Output the [X, Y] coordinate of the center of the cell containing the given text.  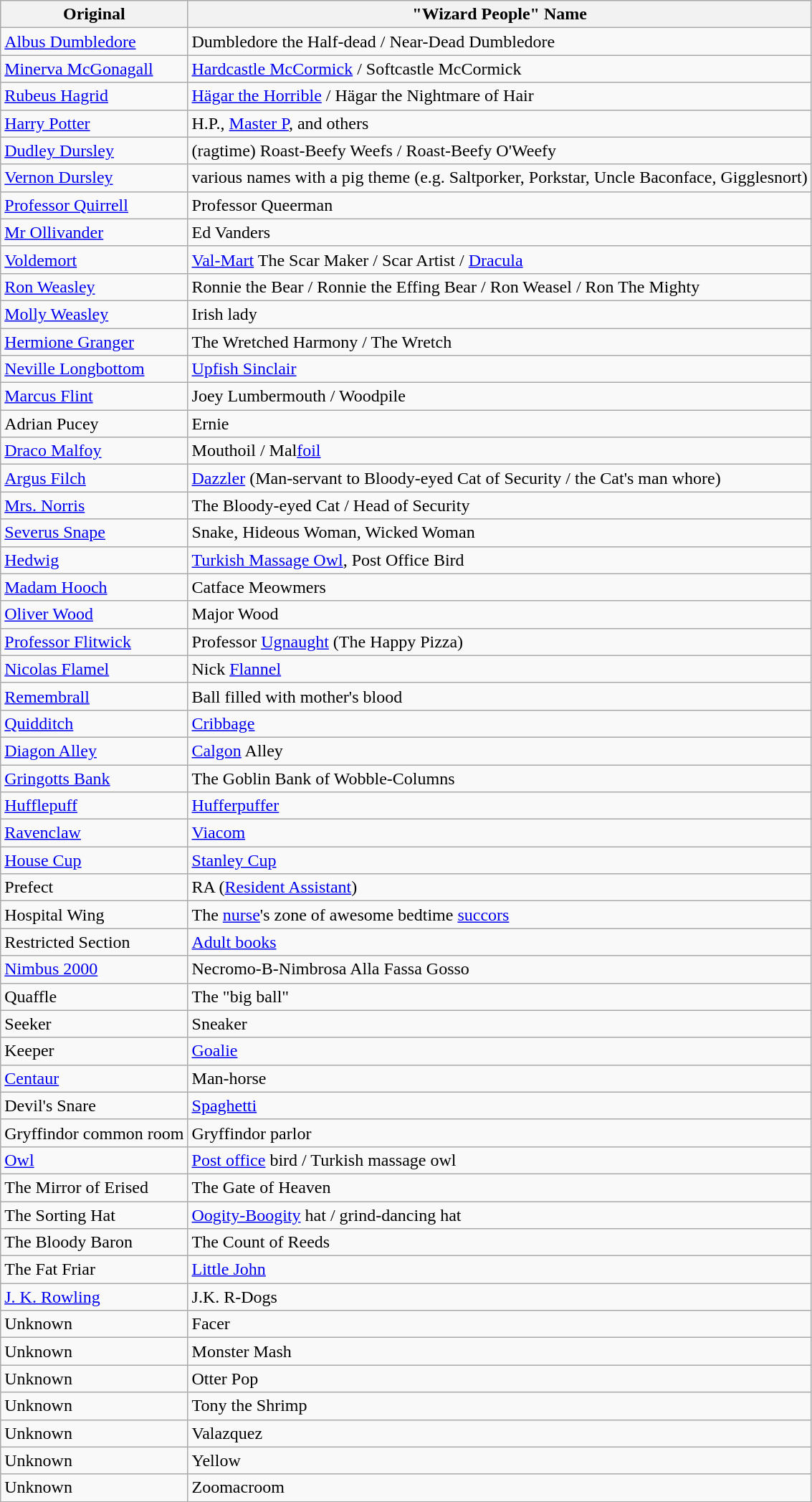
Ball filled with mother's blood [500, 696]
Adult books [500, 942]
Quidditch [95, 723]
Necromo-B-Nimbrosa Alla Fassa Gosso [500, 969]
Dudley Dursley [95, 151]
Joey Lumbermouth / Woodpile [500, 396]
The Gate of Heaven [500, 1187]
Spaghetti [500, 1106]
Gringotts Bank [95, 778]
The Count of Reeds [500, 1242]
Major Wood [500, 614]
Devil's Snare [95, 1106]
Hedwig [95, 560]
Sneaker [500, 1024]
The Sorting Hat [95, 1215]
Nick Flannel [500, 669]
Voldemort [95, 260]
RA (Resident Assistant) [500, 888]
various names with a pig theme (e.g. Saltporker, Porkstar, Uncle Baconface, Gigglesnort) [500, 178]
The Bloody-eyed Cat / Head of Security [500, 505]
(ragtime) Roast-Beefy Weefs / Roast-Beefy O'Weefy [500, 151]
Hufferpuffer [500, 806]
Adrian Pucey [95, 424]
Madam Hooch [95, 587]
Goalie [500, 1051]
Yellow [500, 1460]
Professor Quirrell [95, 205]
Molly Weasley [95, 314]
J.K. R-Dogs [500, 1297]
Tony the Shrimp [500, 1406]
Val-Mart The Scar Maker / Scar Artist / Dracula [500, 260]
Nicolas Flamel [95, 669]
Rubeus Hagrid [95, 96]
Zoomacroom [500, 1488]
Severus Snape [95, 533]
Gryffindor common room [95, 1133]
Argus Filch [95, 478]
Professor Ugnaught (The Happy Pizza) [500, 642]
Ed Vanders [500, 232]
Prefect [95, 888]
The Wretched Harmony / The Wretch [500, 342]
Upfish Sinclair [500, 369]
House Cup [95, 860]
Dumbledore the Half-dead / Near-Dead Dumbledore [500, 42]
Original [95, 14]
Cribbage [500, 723]
The Bloody Baron [95, 1242]
Oogity-Boogity hat / grind-dancing hat [500, 1215]
Professor Flitwick [95, 642]
Calgon Alley [500, 751]
Nimbus 2000 [95, 969]
Facer [500, 1324]
Otter Pop [500, 1379]
Remembrall [95, 696]
Catface Meowmers [500, 587]
Man-horse [500, 1078]
Hufflepuff [95, 806]
Hägar the Horrible / Hägar the Nightmare of Hair [500, 96]
"Wizard People" Name [500, 14]
Ronnie the Bear / Ronnie the Effing Bear / Ron Weasel / Ron The Mighty [500, 287]
Quaffle [95, 997]
Mr Ollivander [95, 232]
Monster Mash [500, 1351]
Ron Weasley [95, 287]
Little John [500, 1270]
Seeker [95, 1024]
Mouthoil / Malfoil [500, 451]
Hardcastle McCormick / Softcastle McCormick [500, 69]
Mrs. Norris [95, 505]
Draco Malfoy [95, 451]
Minerva McGonagall [95, 69]
The Mirror of Erised [95, 1187]
Vernon Dursley [95, 178]
The nurse's zone of awesome bedtime succors [500, 915]
Snake, Hideous Woman, Wicked Woman [500, 533]
Viacom [500, 833]
Harry Potter [95, 123]
Neville Longbottom [95, 369]
Hermione Granger [95, 342]
Dazzler (Man-servant to Bloody-eyed Cat of Security / the Cat's man whore) [500, 478]
Gryffindor parlor [500, 1133]
Oliver Wood [95, 614]
Restricted Section [95, 942]
Post office bird / Turkish massage owl [500, 1160]
The Fat Friar [95, 1270]
Diagon Alley [95, 751]
Ravenclaw [95, 833]
Keeper [95, 1051]
Stanley Cup [500, 860]
Ernie [500, 424]
The Goblin Bank of Wobble-Columns [500, 778]
Turkish Massage Owl, Post Office Bird [500, 560]
Professor Queerman [500, 205]
Hospital Wing [95, 915]
Marcus Flint [95, 396]
Valazquez [500, 1433]
The "big ball" [500, 997]
J. K. Rowling [95, 1297]
Centaur [95, 1078]
Owl [95, 1160]
Albus Dumbledore [95, 42]
Irish lady [500, 314]
H.P., Master P, and others [500, 123]
